Output the [x, y] coordinate of the center of the cell containing the given text.  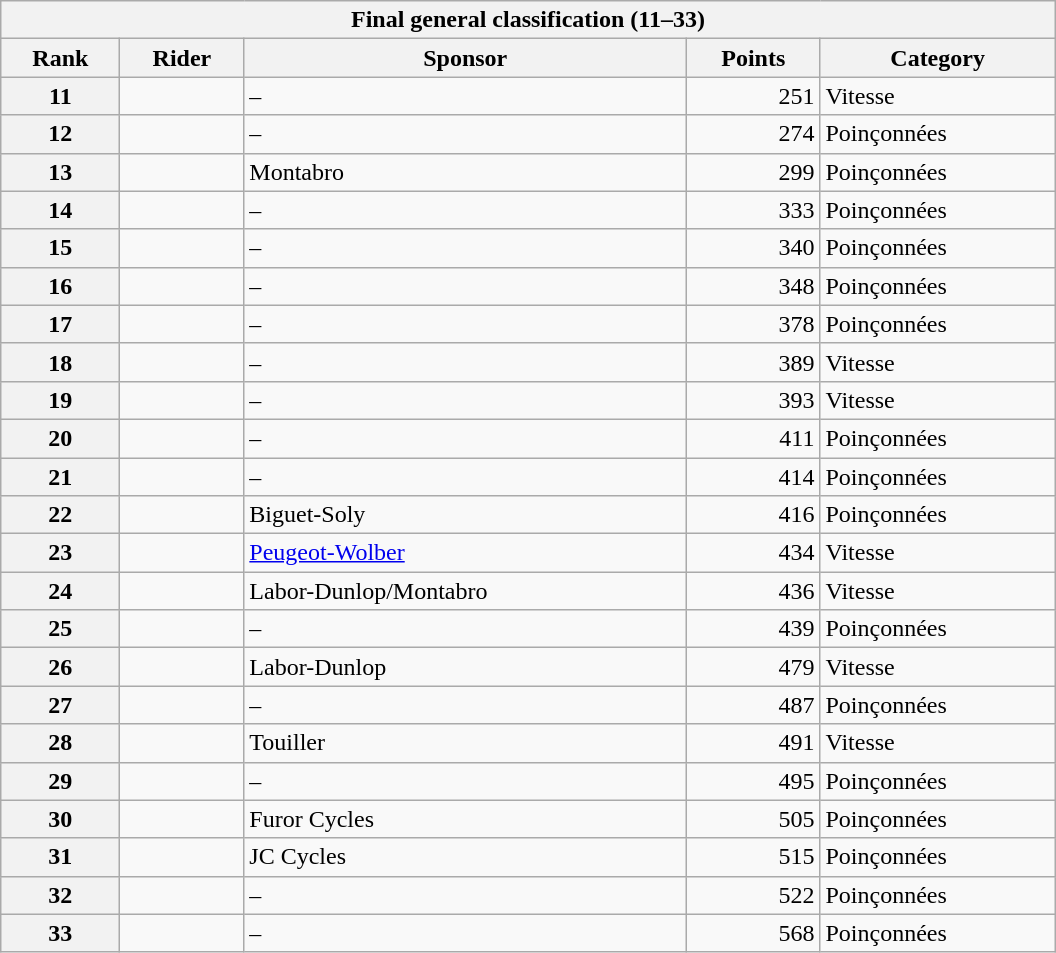
515 [754, 857]
Category [938, 58]
Final general classification (11–33) [528, 20]
21 [60, 477]
274 [754, 134]
Rider [182, 58]
479 [754, 667]
18 [60, 362]
JC Cycles [466, 857]
416 [754, 515]
Furor Cycles [466, 819]
Points [754, 58]
251 [754, 96]
Touiller [466, 743]
Peugeot-Wolber [466, 553]
434 [754, 553]
568 [754, 933]
411 [754, 438]
378 [754, 324]
522 [754, 895]
19 [60, 400]
31 [60, 857]
17 [60, 324]
32 [60, 895]
299 [754, 172]
16 [60, 286]
Sponsor [466, 58]
22 [60, 515]
Labor-Dunlop [466, 667]
23 [60, 553]
Biguet-Soly [466, 515]
28 [60, 743]
24 [60, 591]
Labor-Dunlop/Montabro [466, 591]
Montabro [466, 172]
348 [754, 286]
14 [60, 210]
491 [754, 743]
27 [60, 705]
393 [754, 400]
20 [60, 438]
414 [754, 477]
333 [754, 210]
30 [60, 819]
436 [754, 591]
Rank [60, 58]
389 [754, 362]
29 [60, 781]
33 [60, 933]
13 [60, 172]
26 [60, 667]
25 [60, 629]
505 [754, 819]
12 [60, 134]
487 [754, 705]
340 [754, 248]
439 [754, 629]
11 [60, 96]
495 [754, 781]
15 [60, 248]
